For the text-containing cell, return its midpoint in (X, Y) coordinate format. 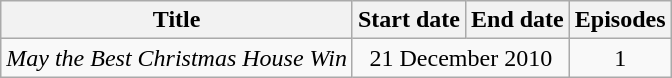
Episodes (620, 20)
End date (517, 20)
21 December 2010 (460, 58)
Title (177, 20)
May the Best Christmas House Win (177, 58)
Start date (408, 20)
1 (620, 58)
